Provide the [X, Y] coordinate of the cell's center where the given text is located.  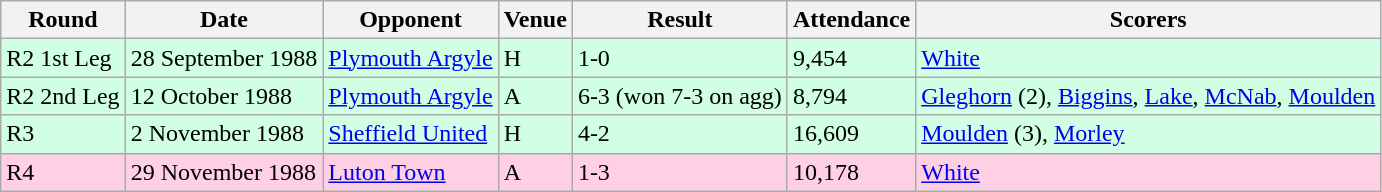
10,178 [851, 172]
28 September 1988 [224, 58]
1-3 [680, 172]
16,609 [851, 134]
R4 [63, 172]
Date [224, 20]
Result [680, 20]
Opponent [410, 20]
4-2 [680, 134]
Sheffield United [410, 134]
1-0 [680, 58]
9,454 [851, 58]
R2 2nd Leg [63, 96]
R2 1st Leg [63, 58]
Attendance [851, 20]
8,794 [851, 96]
2 November 1988 [224, 134]
Venue [535, 20]
R3 [63, 134]
Moulden (3), Morley [1148, 134]
29 November 1988 [224, 172]
Gleghorn (2), Biggins, Lake, McNab, Moulden [1148, 96]
Round [63, 20]
6-3 (won 7-3 on agg) [680, 96]
Luton Town [410, 172]
Scorers [1148, 20]
12 October 1988 [224, 96]
